Return the [x, y] coordinate for the center point of the cell that contains the specified text.  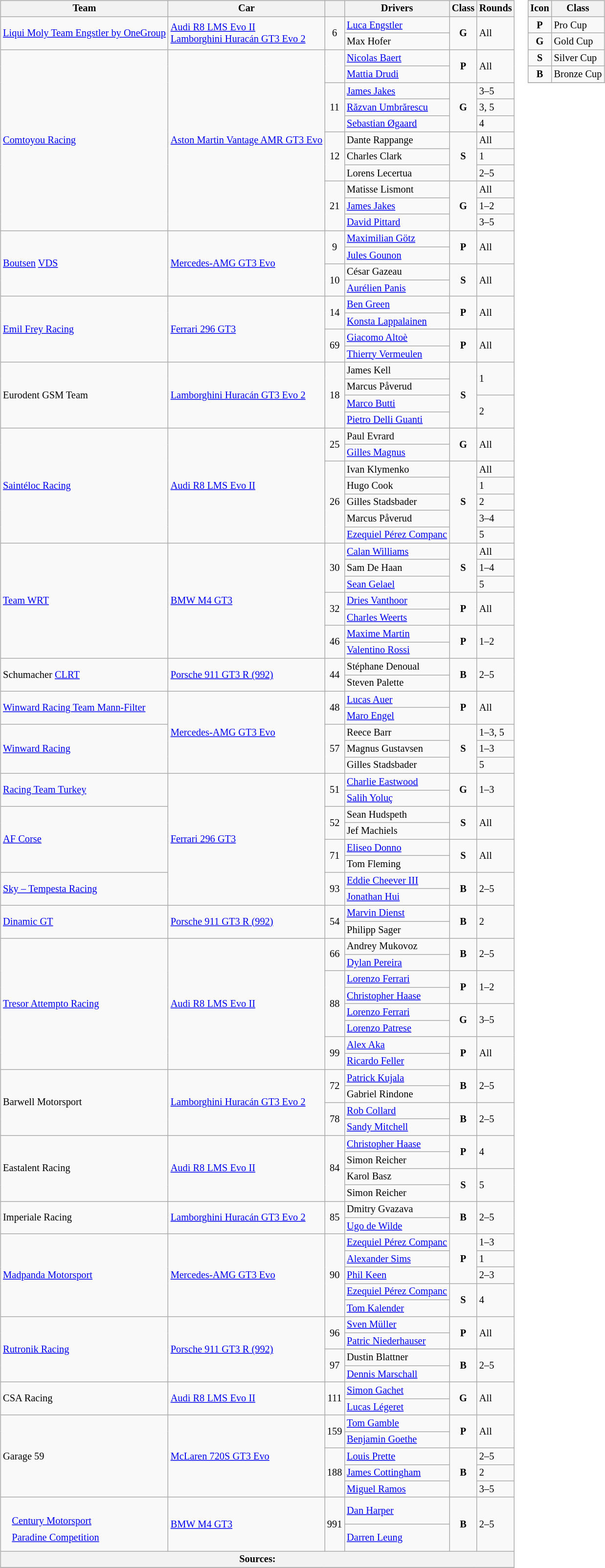
Aston Martin Vantage AMR GT3 Evo [246, 140]
Marvin Dienst [397, 914]
Dan Harper [397, 1510]
Alexander Sims [397, 1259]
Louis Prette [397, 1456]
Team WRT [84, 601]
69 [335, 346]
Pro Cup [578, 25]
Bronze Cup [578, 74]
Darren Leung [397, 1538]
3, 5 [496, 108]
1–4 [496, 568]
Icon [539, 9]
2–3 [496, 1275]
88 [335, 1004]
Dmitry Gvazava [397, 1210]
Comtoyou Racing [84, 140]
Tom Gamble [397, 1423]
Miguel Ramos [397, 1489]
Saintéloc Racing [84, 486]
Paul Evrard [397, 436]
46 [335, 642]
Ugo de Wilde [397, 1226]
51 [335, 790]
Konsta Lappalainen [397, 321]
26 [335, 502]
James Cottingham [397, 1473]
6 [335, 33]
Winward Racing [84, 749]
9 [335, 247]
Sean Hudspeth [397, 815]
Luca Engstler [397, 25]
Drivers [397, 9]
Sean Gelael [397, 585]
111 [335, 1399]
Marco Butti [397, 403]
93 [335, 889]
Sam De Haan [397, 568]
Jef Machiels [397, 831]
11 [335, 108]
Alex Aka [397, 1045]
Garage 59 [84, 1456]
James Kell [397, 370]
Car [246, 9]
Barwell Motorsport [84, 1103]
Lucas Légeret [397, 1407]
54 [335, 922]
Tom Kalender [397, 1308]
991 [335, 1524]
18 [335, 395]
Mattia Drudi [397, 74]
48 [335, 708]
Phil Keen [397, 1275]
Schumacher CLRT [84, 675]
66 [335, 954]
Century Motorsport Paradine Competition [84, 1524]
AF Corse [84, 840]
Charles Weerts [397, 617]
3–4 [496, 519]
44 [335, 675]
Gilles Magnus [397, 453]
10 [335, 280]
César Gazeau [397, 272]
Valentino Rossi [397, 650]
Stéphane Denoual [397, 667]
Max Hofer [397, 42]
57 [335, 749]
32 [335, 609]
Racing Team Turkey [84, 790]
Madpanda Motorsport [84, 1275]
14 [335, 313]
Ivan Klymenko [397, 469]
Rutronik Racing [84, 1349]
Maximilian Götz [397, 239]
Dylan Pereira [397, 963]
Paradine Competition [56, 1538]
12 [335, 156]
Matisse Lismont [397, 190]
Imperiale Racing [84, 1218]
Charles Clark [397, 157]
Hugo Cook [397, 486]
97 [335, 1366]
72 [335, 1086]
99 [335, 1053]
25 [335, 445]
Reece Barr [397, 733]
Sandy Mitchell [397, 1127]
Eddie Cheever III [397, 880]
Steven Palette [397, 683]
Tom Fleming [397, 864]
Dries Vanthoor [397, 601]
Maxime Martin [397, 634]
Lorens Lecertua [397, 173]
Rounds [496, 9]
Thierry Vermeulen [397, 354]
Giacomo Altoè [397, 338]
Team [84, 9]
Tresor Attempto Racing [84, 1004]
Century Motorsport [56, 1521]
159 [335, 1431]
188 [335, 1472]
Nicolas Baert [397, 58]
30 [335, 568]
Boutsen VDS [84, 264]
Dante Rappange [397, 140]
84 [335, 1168]
Dustin Blattner [397, 1357]
Dennis Marschall [397, 1374]
21 [335, 206]
Emil Frey Racing [84, 329]
Salih Yoluç [397, 798]
Calan Williams [397, 551]
Eurodent GSM Team [84, 395]
Gold Cup [578, 42]
Ricardo Feller [397, 1062]
Liqui Moly Team Engstler by OneGroup [84, 33]
Sky – Tempesta Racing [84, 889]
Ben Green [397, 305]
CSA Racing [84, 1399]
Simon Gachet [397, 1391]
Andrey Mukovoz [397, 946]
Jules Gounon [397, 255]
96 [335, 1332]
David Pittard [397, 222]
Maro Engel [397, 716]
Silver Cup [578, 58]
52 [335, 823]
Audi R8 LMS Evo II Lamborghini Huracán GT3 Evo 2 [246, 33]
Karol Basz [397, 1176]
Lorenzo Patrese [397, 1028]
Sources: [257, 1559]
Lucas Auer [397, 699]
Rob Collard [397, 1111]
71 [335, 855]
Charlie Eastwood [397, 782]
Eastalent Racing [84, 1168]
Sebastian Øgaard [397, 124]
78 [335, 1119]
1–3, 5 [496, 733]
Eliseo Donno [397, 848]
Benjamin Goethe [397, 1440]
Sven Müller [397, 1325]
Winward Racing Team Mann-Filter [84, 708]
Patric Niederhauser [397, 1341]
Magnus Gustavsen [397, 749]
Dinamic GT [84, 922]
Gabriel Rindone [397, 1094]
Patrick Kujala [397, 1078]
Philipp Sager [397, 930]
Pietro Delli Guanti [397, 420]
Jonathan Hui [397, 897]
90 [335, 1275]
McLaren 720S GT3 Evo [246, 1456]
85 [335, 1218]
Răzvan Umbrărescu [397, 108]
Aurélien Panis [397, 288]
